Locate the cell with the specified text and output its (X, Y) center coordinate. 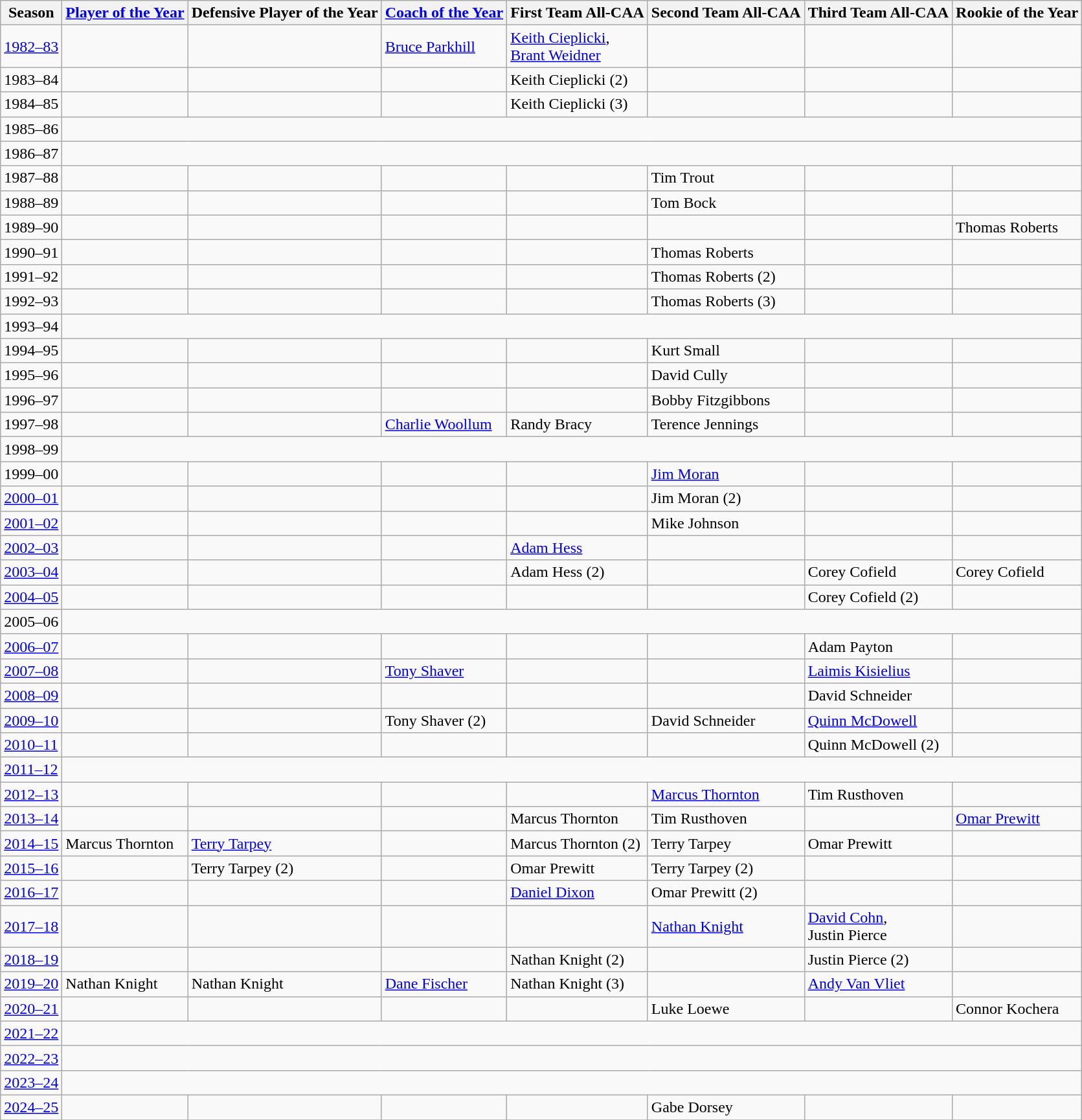
Omar Prewitt (2) (726, 893)
Adam Payton (878, 646)
1998–99 (31, 449)
Quinn McDowell (2) (878, 745)
2022–23 (31, 1058)
2015–16 (31, 868)
Mike Johnson (726, 523)
Luke Loewe (726, 1009)
Player of the Year (125, 13)
2014–15 (31, 844)
Andy Van Vliet (878, 984)
David Cully (726, 375)
1988–89 (31, 203)
Kurt Small (726, 351)
2020–21 (31, 1009)
1982–83 (31, 47)
Dane Fischer (444, 984)
Tony Shaver (2) (444, 721)
1986–87 (31, 153)
Marcus Thornton (2) (578, 844)
Connor Kochera (1017, 1009)
Nathan Knight (3) (578, 984)
Adam Hess (578, 548)
Keith Cieplicki (3) (578, 104)
2006–07 (31, 646)
Corey Cofield (2) (878, 597)
2021–22 (31, 1033)
Thomas Roberts (3) (726, 301)
1983–84 (31, 80)
1996–97 (31, 400)
Keith Cieplicki (2) (578, 80)
2008–09 (31, 695)
Thomas Roberts (2) (726, 276)
Nathan Knight (2) (578, 959)
David Cohn,Justin Pierce (878, 926)
Laimis Kisielius (878, 671)
1991–92 (31, 276)
Randy Bracy (578, 425)
2016–17 (31, 893)
2018–19 (31, 959)
Third Team All-CAA (878, 13)
2011–12 (31, 770)
1985–86 (31, 129)
Defensive Player of the Year (285, 13)
Quinn McDowell (878, 721)
Daniel Dixon (578, 893)
Tom Bock (726, 203)
1994–95 (31, 351)
2013–14 (31, 819)
2023–24 (31, 1082)
2000–01 (31, 498)
1999–00 (31, 474)
2009–10 (31, 721)
1993–94 (31, 326)
2017–18 (31, 926)
1992–93 (31, 301)
Adam Hess (2) (578, 572)
1990–91 (31, 252)
Rookie of the Year (1017, 13)
2024–25 (31, 1107)
1987–88 (31, 178)
Gabe Dorsey (726, 1107)
Justin Pierce (2) (878, 959)
2004–05 (31, 597)
1995–96 (31, 375)
2012–13 (31, 794)
2001–02 (31, 523)
Jim Moran (726, 474)
Bobby Fitzgibbons (726, 400)
First Team All-CAA (578, 13)
2003–04 (31, 572)
2019–20 (31, 984)
Coach of the Year (444, 13)
Bruce Parkhill (444, 47)
Keith Cieplicki,Brant Weidner (578, 47)
2002–03 (31, 548)
2007–08 (31, 671)
Tim Trout (726, 178)
2005–06 (31, 622)
2010–11 (31, 745)
1989–90 (31, 227)
Jim Moran (2) (726, 498)
Tony Shaver (444, 671)
1997–98 (31, 425)
Second Team All-CAA (726, 13)
Terence Jennings (726, 425)
Charlie Woollum (444, 425)
Season (31, 13)
1984–85 (31, 104)
